Capture the cell that displays the provided text and extract its [x, y] central coordinate. 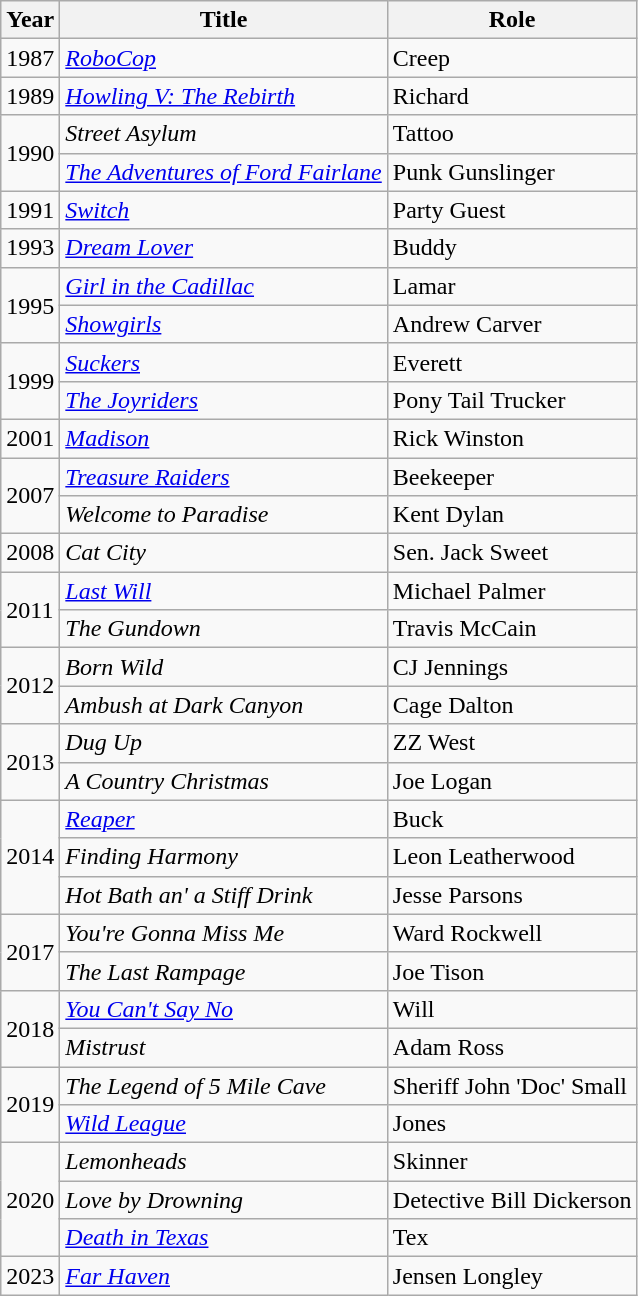
2014 [30, 857]
Jesse Parsons [512, 895]
Suckers [224, 362]
2001 [30, 438]
2020 [30, 1200]
The Joyriders [224, 400]
Buck [512, 819]
Switch [224, 210]
Sen. Jack Sweet [512, 553]
Showgirls [224, 324]
Mistrust [224, 1047]
2011 [30, 610]
Punk Gunslinger [512, 172]
Wild League [224, 1124]
Reaper [224, 819]
You Can't Say No [224, 1009]
Jones [512, 1124]
The Legend of 5 Mile Cave [224, 1085]
Sheriff John 'Doc' Small [512, 1085]
2012 [30, 686]
Ambush at Dark Canyon [224, 705]
Michael Palmer [512, 591]
The Last Rampage [224, 971]
Kent Dylan [512, 515]
Richard [512, 96]
Creep [512, 58]
Treasure Raiders [224, 477]
You're Gonna Miss Me [224, 933]
Jensen Longley [512, 1276]
Party Guest [512, 210]
Howling V: The Rebirth [224, 96]
1995 [30, 305]
Will [512, 1009]
Joe Logan [512, 781]
Finding Harmony [224, 857]
Last Will [224, 591]
2008 [30, 553]
2007 [30, 496]
Andrew Carver [512, 324]
Madison [224, 438]
ZZ West [512, 743]
2018 [30, 1028]
1991 [30, 210]
The Gundown [224, 629]
Title [224, 20]
Welcome to Paradise [224, 515]
Pony Tail Trucker [512, 400]
Skinner [512, 1162]
1990 [30, 153]
Love by Drowning [224, 1200]
The Adventures of Ford Fairlane [224, 172]
1993 [30, 248]
2023 [30, 1276]
Detective Bill Dickerson [512, 1200]
Lamar [512, 286]
1989 [30, 96]
Cat City [224, 553]
Joe Tison [512, 971]
Dug Up [224, 743]
RoboCop [224, 58]
Born Wild [224, 667]
Year [30, 20]
Buddy [512, 248]
2019 [30, 1104]
Tattoo [512, 134]
Leon Leatherwood [512, 857]
Adam Ross [512, 1047]
Beekeeper [512, 477]
2013 [30, 762]
Far Haven [224, 1276]
Rick Winston [512, 438]
Lemonheads [224, 1162]
CJ Jennings [512, 667]
Tex [512, 1238]
A Country Christmas [224, 781]
Dream Lover [224, 248]
Hot Bath an' a Stiff Drink [224, 895]
Street Asylum [224, 134]
Role [512, 20]
Girl in the Cadillac [224, 286]
2017 [30, 952]
Death in Texas [224, 1238]
Cage Dalton [512, 705]
1999 [30, 381]
Travis McCain [512, 629]
1987 [30, 58]
Ward Rockwell [512, 933]
Everett [512, 362]
